Return the [x, y] coordinate for the center point of the cell that contains the specified text.  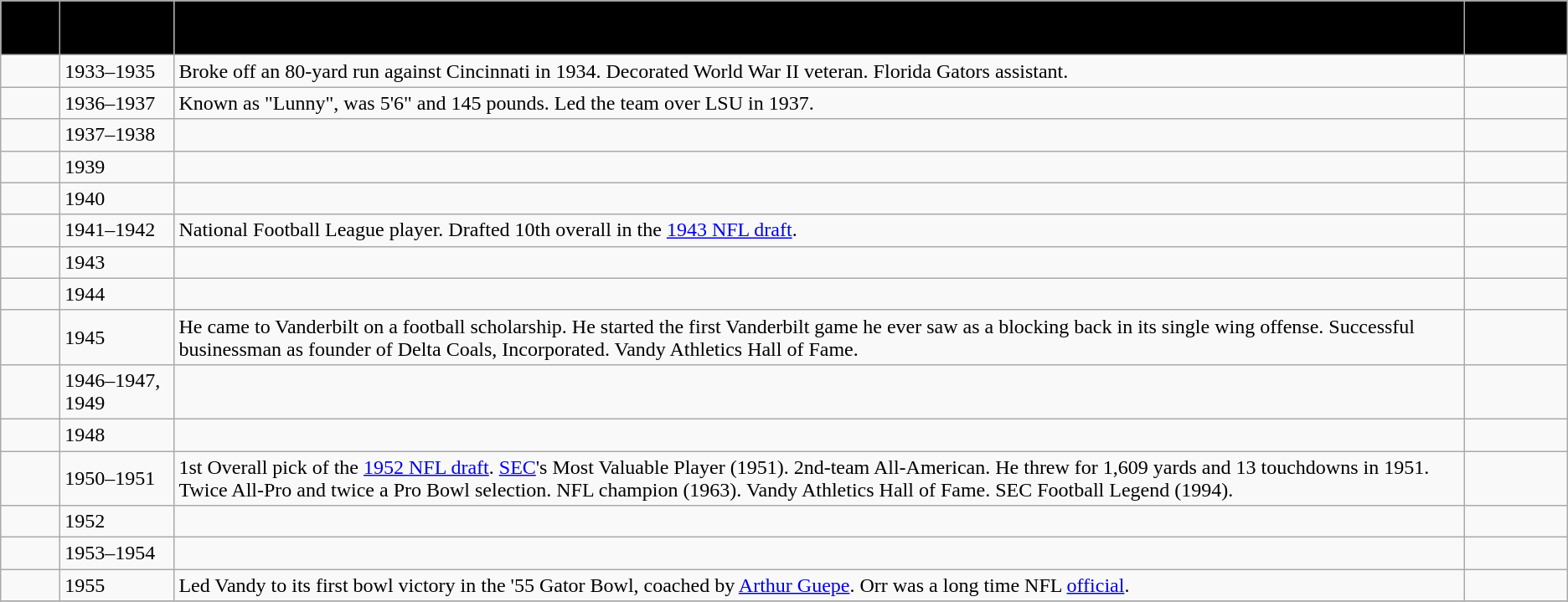
1946–1947, 1949 [117, 392]
Notability [819, 28]
1940 [117, 198]
National Football League player. Drafted 10th overall in the 1943 NFL draft. [819, 230]
Years Started [117, 28]
1945 [117, 337]
1941–1942 [117, 230]
1955 [117, 585]
1953–1954 [117, 553]
1944 [117, 294]
1943 [117, 262]
1939 [117, 167]
1948 [117, 435]
1950–1951 [117, 477]
Broke off an 80-yard run against Cincinnati in 1934. Decorated World War II veteran. Florida Gators assistant. [819, 71]
References [1516, 28]
Known as "Lunny", was 5'6" and 145 pounds. Led the team over LSU in 1937. [819, 103]
1936–1937 [117, 103]
1937–1938 [117, 135]
1933–1935 [117, 71]
Led Vandy to its first bowl victory in the '55 Gator Bowl, coached by Arthur Guepe. Orr was a long time NFL official. [819, 585]
1952 [117, 522]
Name [30, 28]
